Output the [x, y] coordinate of the center of the cell containing the given text.  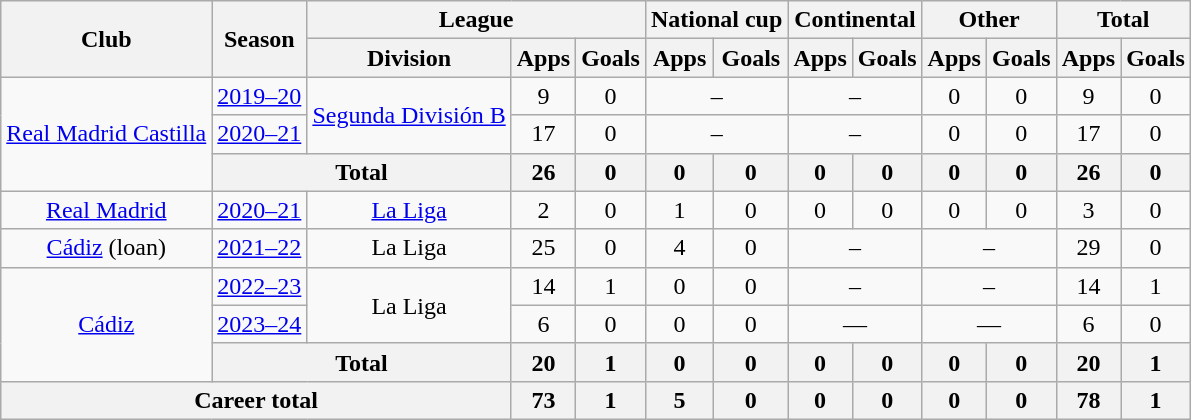
Division [409, 58]
2023–24 [260, 324]
Continental [855, 20]
2 [543, 210]
25 [543, 248]
Real Madrid Castilla [106, 134]
Segunda División B [409, 115]
League [476, 20]
Real Madrid [106, 210]
National cup [716, 20]
2022–23 [260, 286]
Cádiz (loan) [106, 248]
Other [989, 20]
Season [260, 39]
29 [1088, 248]
4 [679, 248]
3 [1088, 210]
2021–22 [260, 248]
73 [543, 400]
Cádiz [106, 324]
Club [106, 39]
2019–20 [260, 96]
5 [679, 400]
Career total [256, 400]
78 [1088, 400]
